Identify which cell holds the provided text, then report its (x, y) central coordinate. 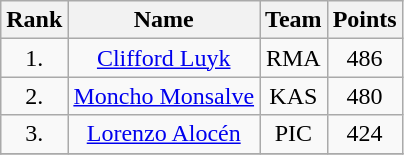
486 (364, 58)
480 (364, 96)
Points (364, 20)
RMA (294, 58)
1. (34, 58)
424 (364, 134)
2. (34, 96)
Rank (34, 20)
Lorenzo Alocén (164, 134)
PIC (294, 134)
3. (34, 134)
Moncho Monsalve (164, 96)
Clifford Luyk (164, 58)
KAS (294, 96)
Team (294, 20)
Name (164, 20)
